Identify which cell holds the provided text, then report its [X, Y] central coordinate. 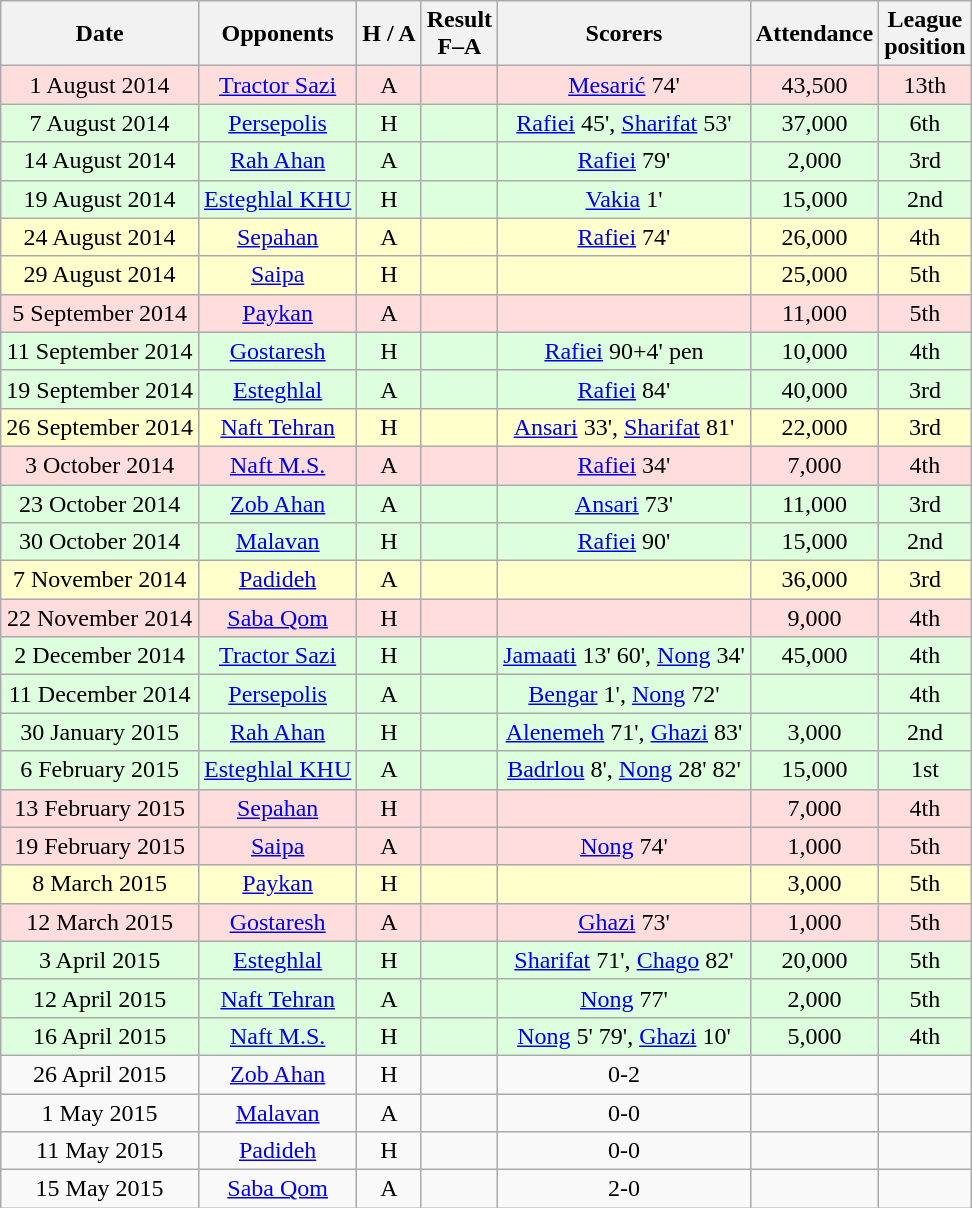
1 May 2015 [100, 1113]
11 May 2015 [100, 1151]
22 November 2014 [100, 618]
0-2 [624, 1074]
Alenemeh 71', Ghazi 83' [624, 732]
Ghazi 73' [624, 922]
3 April 2015 [100, 960]
43,500 [814, 85]
2 December 2014 [100, 656]
Badrlou 8', Nong 28' 82' [624, 770]
Nong 5' 79', Ghazi 10' [624, 1036]
13th [925, 85]
5 September 2014 [100, 313]
Rafiei 74' [624, 237]
16 April 2015 [100, 1036]
Vakia 1' [624, 199]
29 August 2014 [100, 275]
ResultF–A [459, 34]
23 October 2014 [100, 503]
12 March 2015 [100, 922]
7 August 2014 [100, 123]
11 September 2014 [100, 351]
7 November 2014 [100, 580]
Rafiei 90+4' pen [624, 351]
Sharifat 71', Chago 82' [624, 960]
Rafiei 84' [624, 389]
6th [925, 123]
19 February 2015 [100, 846]
Rafiei 79' [624, 161]
13 February 2015 [100, 808]
26,000 [814, 237]
15 May 2015 [100, 1189]
12 April 2015 [100, 998]
Opponents [277, 34]
30 October 2014 [100, 542]
Nong 77' [624, 998]
19 September 2014 [100, 389]
3 October 2014 [100, 465]
14 August 2014 [100, 161]
Leagueposition [925, 34]
1st [925, 770]
Ansari 73' [624, 503]
Rafiei 45', Sharifat 53' [624, 123]
Mesarić 74' [624, 85]
22,000 [814, 427]
19 August 2014 [100, 199]
25,000 [814, 275]
36,000 [814, 580]
10,000 [814, 351]
11 December 2014 [100, 694]
Rafiei 34' [624, 465]
Ansari 33', Sharifat 81' [624, 427]
8 March 2015 [100, 884]
Scorers [624, 34]
Jamaati 13' 60', Nong 34' [624, 656]
40,000 [814, 389]
2-0 [624, 1189]
H / A [389, 34]
9,000 [814, 618]
5,000 [814, 1036]
6 February 2015 [100, 770]
Date [100, 34]
37,000 [814, 123]
26 September 2014 [100, 427]
20,000 [814, 960]
24 August 2014 [100, 237]
1 August 2014 [100, 85]
45,000 [814, 656]
30 January 2015 [100, 732]
Nong 74' [624, 846]
Bengar 1', Nong 72' [624, 694]
Attendance [814, 34]
26 April 2015 [100, 1074]
Rafiei 90' [624, 542]
